For the text-containing cell, return its midpoint in [x, y] coordinate format. 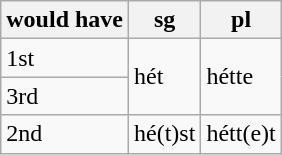
3rd [65, 96]
pl [241, 20]
hé(t)st [165, 134]
1st [65, 58]
hét [165, 77]
hétt(e)t [241, 134]
sg [165, 20]
2nd [65, 134]
hétte [241, 77]
would have [65, 20]
